Scan for the cell matching the given text and deliver its (X, Y) coordinate at center. 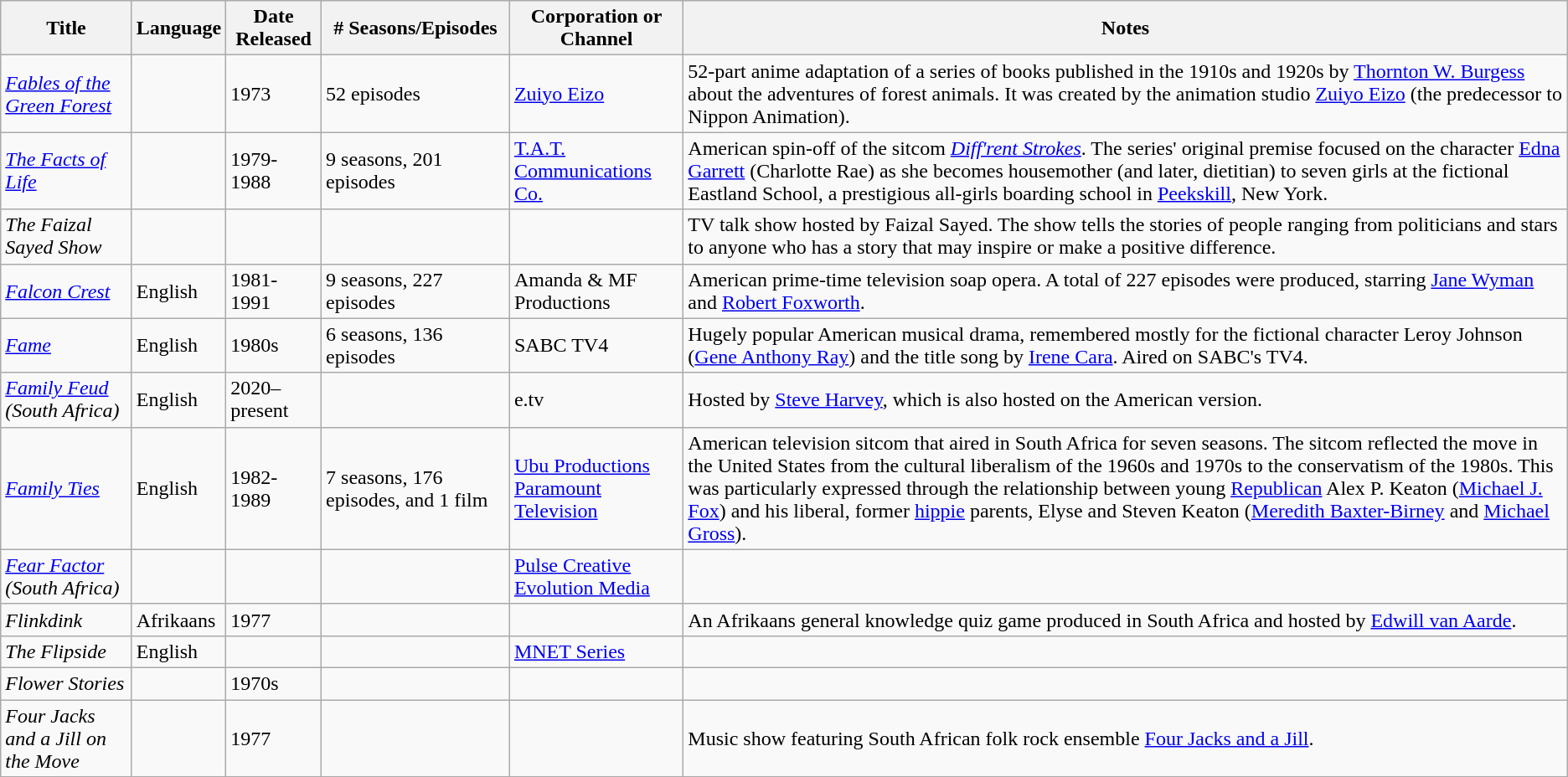
T.A.T. Communications Co. (596, 171)
1982-1989 (274, 488)
9 seasons, 227 episodes (415, 291)
Flinkdink (66, 620)
MNET Series (596, 651)
Fables of the Green Forest (66, 94)
Flower Stories (66, 683)
e.tv (596, 400)
52 episodes (415, 94)
The Facts of Life (66, 171)
Zuiyo Eizo (596, 94)
1981-1991 (274, 291)
The Faizal Sayed Show (66, 236)
Afrikaans (178, 620)
1970s (274, 683)
Amanda & MF Productions (596, 291)
American prime-time television soap opera. A total of 227 episodes were produced, starring Jane Wyman and Robert Foxworth. (1126, 291)
Ubu ProductionsParamount Television (596, 488)
7 seasons, 176 episodes, and 1 film (415, 488)
Notes (1126, 28)
Language (178, 28)
9 seasons, 201 episodes (415, 171)
1973 (274, 94)
Family Ties (66, 488)
Fear Factor (South Africa) (66, 576)
Music show featuring South African folk rock ensemble Four Jacks and a Jill. (1126, 738)
2020–present (274, 400)
Fame (66, 345)
SABC TV4 (596, 345)
Family Feud (South Africa) (66, 400)
Title (66, 28)
Falcon Crest (66, 291)
1980s (274, 345)
Hosted by Steve Harvey, which is also hosted on the American version. (1126, 400)
An Afrikaans general knowledge quiz game produced in South Africa and hosted by Edwill van Aarde. (1126, 620)
# Seasons/Episodes (415, 28)
Date Released (274, 28)
6 seasons, 136 episodes (415, 345)
Four Jacks and a Jill on the Move (66, 738)
1979-1988 (274, 171)
The Flipside (66, 651)
Pulse Creative Evolution Media (596, 576)
Corporation or Channel (596, 28)
